Pinpoint the cell where the given text exists, returning its [x, y] midpoint coordinate. 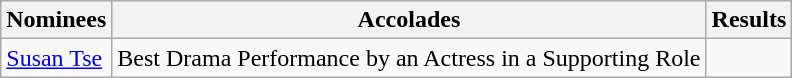
Results [749, 20]
Accolades [409, 20]
Best Drama Performance by an Actress in a Supporting Role [409, 58]
Susan Tse [56, 58]
Nominees [56, 20]
